Pinpoint the cell where the given text exists, returning its [x, y] midpoint coordinate. 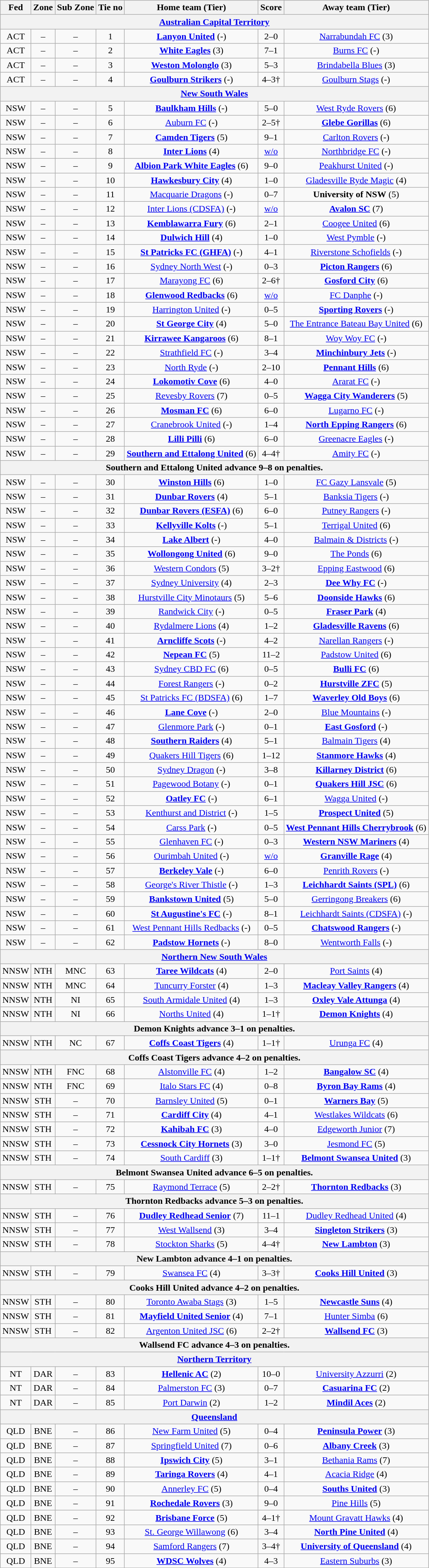
Peakhurst United (-) [356, 165]
St Patricks FC (BDSFA) (6) [191, 698]
3–0 [271, 1144]
61 [110, 928]
Rochedale Rovers (3) [191, 1503]
Macquarie Dragons (-) [191, 195]
48 [110, 741]
Newcastle Suns (4) [356, 1302]
Penrith Rovers (-) [356, 870]
Stanmore Hawks (4) [356, 755]
Western NSW Mariners (4) [356, 841]
Blue Mountains (-) [356, 712]
Woy Woy FC (-) [356, 338]
33 [110, 525]
6–1 [271, 798]
Sub Zone [76, 8]
36 [110, 568]
85 [110, 1403]
73 [110, 1144]
46 [110, 712]
Demon Knights advance 3–1 on penalties. [214, 1028]
New Lambton (3) [356, 1244]
31 [110, 496]
Palmerston FC (3) [191, 1388]
29 [110, 453]
Kellyville Kolts (-) [191, 525]
University of NSW (5) [356, 195]
21 [110, 338]
The Ponds (6) [356, 554]
Bethania Rams (7) [356, 1460]
Northbridge FC (-) [356, 151]
68 [110, 1072]
Padstow Hornets (-) [191, 942]
Minchinbury Jets (-) [356, 353]
Berkeley Vale (-) [191, 870]
37 [110, 583]
55 [110, 841]
White Eagles (3) [191, 51]
Raymond Terrace (5) [191, 1187]
South Cardiff (3) [191, 1158]
3–3† [271, 1273]
24 [110, 381]
South Armidale United (4) [191, 1000]
49 [110, 755]
14 [110, 238]
North Pine United (4) [356, 1532]
Forest Rangers (-) [191, 683]
Terrigal United (6) [356, 525]
22 [110, 353]
10–0 [271, 1374]
Baulkham Hills (-) [191, 108]
Greenacre Eagles (-) [356, 439]
Zone [43, 8]
51 [110, 784]
Ourimbah United (-) [191, 856]
Demon Knights (4) [356, 1014]
Albion Park White Eagles (6) [191, 165]
Kemblawarra Fury (6) [191, 223]
Goulburn Stags (-) [356, 79]
Western Condors (5) [191, 568]
Bankstown United (5) [191, 899]
Carss Park (-) [191, 827]
Gosford City (6) [356, 281]
University of Queensland (4) [356, 1546]
93 [110, 1532]
Mayfield United Senior (4) [191, 1316]
Quakers Hill JSC (6) [356, 784]
13 [110, 223]
Tie no [110, 8]
West Pymble (-) [356, 238]
Lilli Pilli (6) [191, 439]
Riverstone Schofields (-) [356, 252]
3–1 [271, 1460]
79 [110, 1273]
Mount Gravatt Hawks (4) [356, 1517]
0–2 [271, 683]
Dulwich Hill (4) [191, 238]
Hunter Simba (6) [356, 1316]
Harrington United (-) [191, 309]
University Azzurri (2) [356, 1374]
77 [110, 1230]
West Ryde Rovers (6) [356, 108]
8–0 [271, 942]
Camden Tigers (5) [191, 137]
Lugarno FC (-) [356, 410]
10 [110, 180]
72 [110, 1129]
WDSC Wolves (4) [191, 1561]
Gerringong Breakers (6) [356, 899]
Gladesville Ravens (6) [356, 626]
Wentworth Falls (-) [356, 942]
North Epping Rangers (6) [356, 425]
Warners Bay (5) [356, 1101]
6 [110, 122]
St. George Willawong (6) [191, 1532]
87 [110, 1446]
Oxley Vale Attunga (4) [356, 1000]
Dee Why FC (-) [356, 583]
Oatley FC (-) [191, 798]
57 [110, 870]
40 [110, 626]
Hurstville ZFC (5) [356, 683]
Amity FC (-) [356, 453]
St George City (4) [191, 324]
38 [110, 597]
59 [110, 899]
Annerley FC (5) [191, 1489]
Marayong FC (6) [191, 281]
Eastern Suburbs (3) [356, 1561]
69 [110, 1086]
Taringa Rovers (4) [191, 1474]
Gladesville Ryde Magic (4) [356, 180]
2 [110, 51]
Burns FC (-) [356, 51]
Edgeworth Junior (7) [356, 1129]
56 [110, 856]
New Lambton advance 4–1 on penalties. [214, 1259]
Banksia Tigers (-) [356, 496]
Southern Raiders (4) [191, 741]
Lane Cove (-) [191, 712]
Northern Territory [214, 1359]
80 [110, 1302]
Southern and Ettalong United (6) [191, 453]
Barnsley United (5) [191, 1101]
26 [110, 410]
Glebe Gorillas (6) [356, 122]
New Farm United (5) [191, 1431]
17 [110, 281]
Wollongong United (6) [191, 554]
Granville Rage (4) [356, 856]
Belmont Swansea United advance 6–5 on penalties. [214, 1172]
Strathfield FC (-) [191, 353]
Weston Molonglo (3) [191, 65]
Sydney CBD FC (6) [191, 669]
3–2† [271, 568]
71 [110, 1115]
West Pennant Hills Cherrybrook (6) [356, 827]
15 [110, 252]
St Augustine's FC (-) [191, 914]
1 [110, 36]
Randwick City (-) [191, 611]
74 [110, 1158]
9–1 [271, 137]
St Patricks FC (GHFA) (-) [191, 252]
1–7 [271, 698]
Arncliffe Scots (-) [191, 640]
0–6 [271, 1446]
Ararat FC (-) [356, 381]
Picton Rangers (6) [356, 266]
Cardiff City (4) [191, 1115]
Chatswood Rangers (-) [356, 928]
Cooks Hill United (3) [356, 1273]
Hellenic AC (2) [191, 1374]
81 [110, 1316]
70 [110, 1101]
Sydney University (4) [191, 583]
FC Gazy Lansvale (5) [356, 482]
Hawkesbury City (4) [191, 180]
Urunga FC (4) [356, 1043]
Mosman FC (6) [191, 410]
3–4† [271, 1546]
FC Danphe (-) [356, 295]
Dunbar Rovers (ESFA) (6) [191, 511]
Leichhardt Saints (CDSFA) (-) [356, 914]
91 [110, 1503]
18 [110, 295]
Kirrawee Kangaroos (6) [191, 338]
Dunbar Rovers (4) [191, 496]
2–3 [271, 583]
Doonside Hawks (6) [356, 597]
Home team (Tier) [191, 8]
90 [110, 1489]
4 [110, 79]
47 [110, 727]
3 [110, 65]
Wagga United (-) [356, 798]
Hurstville City Minotaurs (5) [191, 597]
32 [110, 511]
41 [110, 640]
Inter Lions (CDSFA) (-) [191, 209]
92 [110, 1517]
5–3 [271, 65]
1–4 [271, 425]
Springfield United (7) [191, 1446]
Avalon SC (7) [356, 209]
Samford Rangers (7) [191, 1546]
Glenhaven FC (-) [191, 841]
63 [110, 971]
Rydalmere Lions (4) [191, 626]
Casuarina FC (2) [356, 1388]
3–8 [271, 770]
Southern and Ettalong United advance 9–8 on penalties. [214, 468]
82 [110, 1330]
Nepean FC (5) [191, 655]
Italo Stars FC (4) [191, 1086]
Singleton Strikers (3) [356, 1230]
2–6† [271, 281]
52 [110, 798]
Queensland [214, 1417]
Northern New South Wales [214, 957]
84 [110, 1388]
44 [110, 683]
East Gosford (-) [356, 727]
Goulburn Strikers (-) [191, 79]
Lake Albert (-) [191, 540]
86 [110, 1431]
Acacia Ridge (4) [356, 1474]
65 [110, 1000]
West Wallsend (3) [191, 1230]
North Ryde (-) [191, 367]
Waverley Old Boys (6) [356, 698]
54 [110, 827]
12 [110, 209]
Epping Eastwood (6) [356, 568]
Peninsula Power (3) [356, 1431]
Kenthurst and District (-) [191, 813]
75 [110, 1187]
Dudley Redhead Senior (7) [191, 1215]
Padstow United (6) [356, 655]
66 [110, 1014]
Brindabella Blues (3) [356, 65]
Wallsend FC (3) [356, 1330]
11–2 [271, 655]
2–5† [271, 122]
45 [110, 698]
Thornton Redbacks (3) [356, 1187]
Bulli FC (6) [356, 669]
20 [110, 324]
11–1 [271, 1215]
Carlton Rovers (-) [356, 137]
Belmont Swansea United (3) [356, 1158]
89 [110, 1474]
Auburn FC (-) [191, 122]
Pagewood Botany (-) [191, 784]
Souths United (3) [356, 1489]
Narrabundah FC (3) [356, 36]
Brisbane Force (5) [191, 1517]
1–12 [271, 755]
Prospect United (5) [356, 813]
George's River Thistle (-) [191, 885]
Narellan Rangers (-) [356, 640]
2–1 [271, 223]
50 [110, 770]
Argenton United JSC (6) [191, 1330]
Norths United (4) [191, 1014]
25 [110, 396]
Sydney North West (-) [191, 266]
8 [110, 151]
Wagga City Wanderers (5) [356, 396]
Toronto Awaba Stags (3) [191, 1302]
Sydney Dragon (-) [191, 770]
Dudley Redhead United (4) [356, 1215]
19 [110, 309]
9 [110, 165]
New South Wales [214, 94]
Port Saints (4) [356, 971]
88 [110, 1460]
Westlakes Wildcats (6) [356, 1115]
Ipswich City (5) [191, 1460]
Coffs Coast Tigers (4) [191, 1043]
78 [110, 1244]
Alstonville FC (4) [191, 1072]
67 [110, 1043]
Macleay Valley Rangers (4) [356, 985]
Score [271, 8]
0–8 [271, 1086]
Bangalow SC (4) [356, 1072]
Balmain & Districts (-) [356, 540]
Lokomotiv Cove (6) [191, 381]
4–1† [271, 1517]
Taree Wildcats (4) [191, 971]
Inter Lions (4) [191, 151]
Tuncurry Forster (4) [191, 985]
Quakers Hill Tigers (6) [191, 755]
4–3 [271, 1561]
Killarney District (6) [356, 770]
60 [110, 914]
West Pennant Hills Redbacks (-) [191, 928]
11 [110, 195]
39 [110, 611]
Byron Bay Rams (4) [356, 1086]
23 [110, 367]
4–3† [271, 79]
Mindil Aces (2) [356, 1403]
95 [110, 1561]
Coffs Coast Tigers advance 4–2 on penalties. [214, 1057]
53 [110, 813]
7 [110, 137]
Cooks Hill United advance 4–2 on penalties. [214, 1287]
Wallsend FC advance 4–3 on penalties. [214, 1345]
Jesmond FC (5) [356, 1144]
Swansea FC (4) [191, 1273]
Cessnock City Hornets (3) [191, 1144]
Stockton Sharks (5) [191, 1244]
Coogee United (6) [356, 223]
Balmain Tigers (4) [356, 741]
The Entrance Bateau Bay United (6) [356, 324]
76 [110, 1215]
28 [110, 439]
Cranebrook United (-) [191, 425]
5 [110, 108]
30 [110, 482]
62 [110, 942]
Sporting Rovers (-) [356, 309]
35 [110, 554]
Pine Hills (5) [356, 1503]
5–6 [271, 597]
Away team (Tier) [356, 8]
83 [110, 1374]
Port Darwin (2) [191, 1403]
2–10 [271, 367]
Winston Hills (6) [191, 482]
42 [110, 655]
Leichhardt Saints (SPL) (6) [356, 885]
34 [110, 540]
64 [110, 985]
Putney Rangers (-) [356, 511]
NC [76, 1043]
4–2 [271, 640]
Thornton Redbacks advance 5–3 on penalties. [214, 1201]
Australian Capital Territory [214, 22]
Fraser Park (4) [356, 611]
Albany Creek (3) [356, 1446]
94 [110, 1546]
Lanyon United (-) [191, 36]
43 [110, 669]
Kahibah FC (3) [191, 1129]
27 [110, 425]
16 [110, 266]
Fed [16, 8]
Revesby Rovers (7) [191, 396]
Glenmore Park (-) [191, 727]
58 [110, 885]
Glenwood Redbacks (6) [191, 295]
Pennant Hills (6) [356, 367]
